Extract the [X, Y] coordinate from the center of the cell holding the provided text.  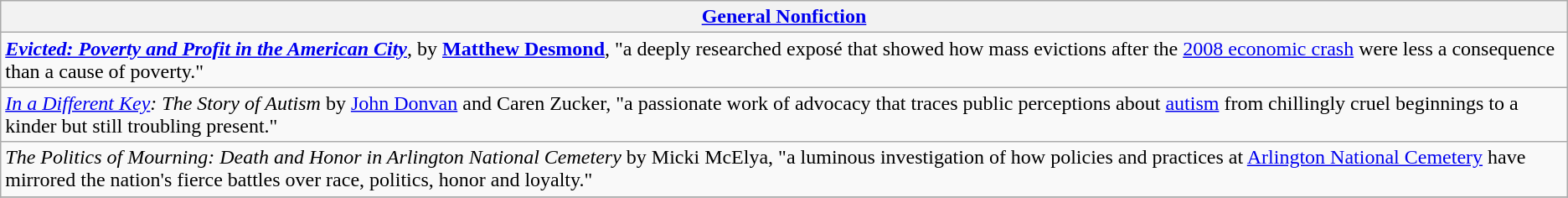
General Nonfiction [784, 17]
